Provide the [x, y] coordinate of the cell's center where the given text is located.  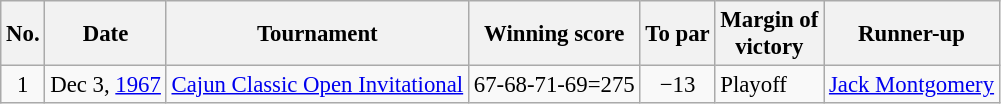
No. [23, 34]
Tournament [317, 34]
Cajun Classic Open Invitational [317, 85]
Dec 3, 1967 [106, 85]
−13 [678, 85]
To par [678, 34]
Winning score [554, 34]
Margin ofvictory [770, 34]
Jack Montgomery [912, 85]
67-68-71-69=275 [554, 85]
1 [23, 85]
Playoff [770, 85]
Runner-up [912, 34]
Date [106, 34]
